Pinpoint the cell where the given text exists, returning its (X, Y) midpoint coordinate. 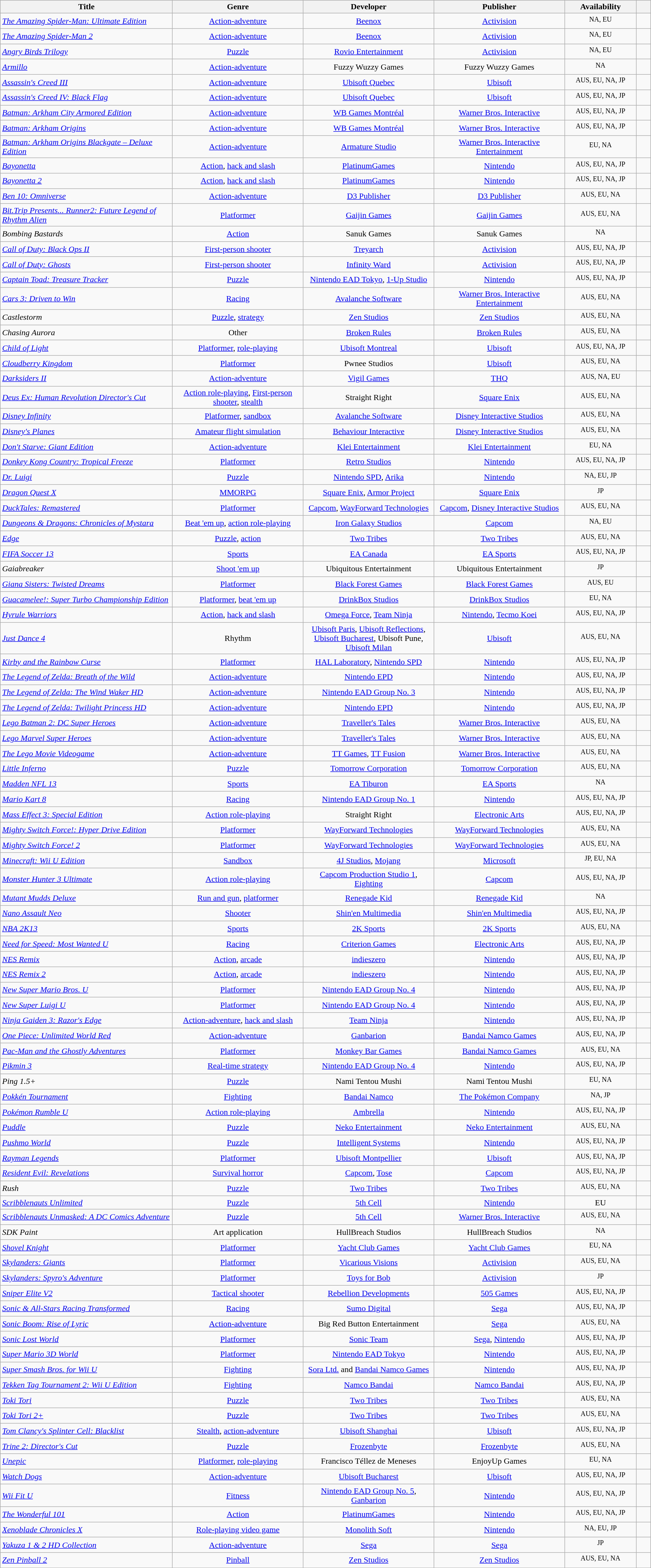
Pac-Man and the Ghostly Adventures (87, 1051)
Angry Birds Trilogy (87, 51)
Capcom, WayForward Technologies (369, 508)
Nintendo EAD Group No. 1 (369, 799)
Ganbarion (369, 1035)
Tactical shooter (238, 1294)
Puzzle, strategy (238, 317)
Just Dance 4 (87, 638)
Don't Starve: Giant Edition (87, 447)
HAL Laboratory, Nintendo SPD (369, 662)
NES Remix (87, 959)
Availability (601, 7)
THQ (499, 379)
Nintendo, Tecmo Koei (499, 615)
Cars 3: Driven to Win (87, 299)
NA, JP (601, 1097)
Batman: Arkham Origins Blackgate – Deluxe Edition (87, 147)
Square Enix, Armor Project (369, 493)
Deus Ex: Human Revolution Director's Cut (87, 397)
New Super Luigi U (87, 1005)
Mario Kart 8 (87, 799)
Survival horror (238, 1173)
Nano Assault Neo (87, 913)
Vicarious Visions (369, 1263)
Other (238, 333)
Art application (238, 1232)
Capcom Production Studio 1, Eighting (369, 879)
4J Studios, Mojang (369, 861)
Super Smash Bros. for Wii U (87, 1370)
Microsoft (499, 861)
The Amazing Spider-Man 2 (87, 36)
NES Remix 2 (87, 974)
Trine 2: Director's Cut (87, 1446)
Beat 'em up, action role-playing (238, 523)
The Amazing Spider-Man: Ultimate Edition (87, 21)
Minecraft: Wii U Edition (87, 861)
Little Inferno (87, 769)
Skylanders: Spyro's Adventure (87, 1278)
Call of Duty: Ghosts (87, 264)
Unepic (87, 1462)
Assassin's Creed IV: Black Flag (87, 97)
Shoot 'em up (238, 569)
Team Ninja (369, 1020)
Pwnee Studios (369, 363)
Donkey Kong Country: Tropical Freeze (87, 462)
Child of Light (87, 348)
Watch Dogs (87, 1477)
AUS, EU (601, 584)
Call of Duty: Black Ops II (87, 249)
Hyrule Warriors (87, 615)
FIFA Soccer 13 (87, 554)
Mutant Mudds Deluxe (87, 898)
Guacamelee!: Super Turbo Championship Edition (87, 600)
One Piece: Unlimited World Red (87, 1035)
EA Tiburon (369, 784)
Yakuza 1 & 2 HD Collection (87, 1545)
Armillo (87, 67)
Resident Evil: Revelations (87, 1173)
Amateur flight simulation (238, 432)
Sora Ltd. and Bandai Namco Games (369, 1370)
Publisher (499, 7)
Action-adventure, hack and slash (238, 1020)
Pikmin 3 (87, 1066)
Ping 1.5+ (87, 1081)
Genre (238, 7)
Role-playing video game (238, 1530)
Rush (87, 1189)
Bandai Namco (369, 1097)
Dr. Luigi (87, 477)
Rebellion Developments (369, 1294)
Mighty Switch Force!: Hyper Drive Edition (87, 830)
Batman: Arkham Origins (87, 128)
Behaviour Interactive (369, 432)
EA Canada (369, 554)
AUS, NA, EU (601, 379)
Ubisoft Bucharest (369, 1477)
New Super Mario Bros. U (87, 990)
Toki Tori 2+ (87, 1416)
Pushmo World (87, 1143)
Lego Marvel Super Heroes (87, 738)
Need for Speed: Most Wanted U (87, 944)
Fitness (238, 1495)
Infinity Ward (369, 264)
Toki Tori (87, 1401)
EnjoyUp Games (499, 1462)
NBA 2K13 (87, 928)
Francisco Téllez de Meneses (369, 1462)
Scribblenauts Unmasked: A DC Comics Adventure (87, 1217)
Ubisoft Montreal (369, 348)
Zen Pinball 2 (87, 1560)
Stealth, action-adventure (238, 1431)
Ubisoft Paris, Ubisoft Reflections, Ubisoft Bucharest, Ubisoft Pune, Ubisoft Milan (369, 638)
Sega, Nintendo (499, 1339)
MMORPG (238, 493)
Sonic & All-Stars Racing Transformed (87, 1309)
Dungeons & Dragons: Chronicles of Mystara (87, 523)
Rayman Legends (87, 1158)
Madden NFL 13 (87, 784)
Mass Effect 3: Special Edition (87, 815)
Bayonetta 2 (87, 181)
Nintendo EAD Group No. 5, Ganbarion (369, 1495)
Xenoblade Chronicles X (87, 1530)
SDK Paint (87, 1232)
Sniper Elite V2 (87, 1294)
Bit.Trip Presents... Runner2: Future Legend of Rhythm Alien (87, 215)
Gaiabreaker (87, 569)
Bombing Bastards (87, 234)
Ubisoft Shanghai (369, 1431)
Vigil Games (369, 379)
Action role-playing, First-person shooter, stealth (238, 397)
Captain Toad: Treasure Tracker (87, 280)
Criterion Games (369, 944)
Intelligent Systems (369, 1143)
Sonic Team (369, 1339)
Puzzle, action (238, 539)
Run and gun, platformer (238, 898)
Ambrella (369, 1112)
Tekken Tag Tournament 2: Wii U Edition (87, 1385)
Giana Sisters: Twisted Dreams (87, 584)
Sonic Lost World (87, 1339)
Rhythm (238, 638)
Ubisoft Montpellier (369, 1158)
Ben 10: Omniverse (87, 196)
The Legend of Zelda: Breath of the Wild (87, 677)
EU (601, 1203)
The Pokémon Company (499, 1097)
Batman: Arkham City Armored Edition (87, 113)
Rovio Entertainment (369, 51)
Nintendo EAD Tokyo, 1-Up Studio (369, 280)
Capcom, Disney Interactive Studios (499, 508)
Darksiders II (87, 379)
Puddle (87, 1127)
Tom Clancy's Splinter Cell: Blacklist (87, 1431)
Pokémon Rumble U (87, 1112)
Nintendo EAD Tokyo (369, 1355)
Shooter (238, 913)
505 Games (499, 1294)
Pinball (238, 1560)
Assassin's Creed III (87, 82)
Bayonetta (87, 165)
Sonic Boom: Rise of Lyric (87, 1324)
Dragon Quest X (87, 493)
Cloudberry Kingdom (87, 363)
Big Red Button Entertainment (369, 1324)
Wii Fit U (87, 1495)
Lego Batman 2: DC Super Heroes (87, 723)
Monster Hunter 3 Ultimate (87, 879)
The Legend of Zelda: The Wind Waker HD (87, 692)
Ninja Gaiden 3: Razor's Edge (87, 1020)
Mighty Switch Force! 2 (87, 845)
Scribblenauts Unlimited (87, 1203)
Disney's Planes (87, 432)
Kirby and the Rainbow Curse (87, 662)
Sumo Digital (369, 1309)
Armature Studio (369, 147)
Monkey Bar Games (369, 1051)
Toys for Bob (369, 1278)
Pokkén Tournament (87, 1097)
Title (87, 7)
TT Games, TT Fusion (369, 753)
Retro Studios (369, 462)
Developer (369, 7)
Nintendo SPD, Arika (369, 477)
Sandbox (238, 861)
Chasing Aurora (87, 333)
Shovel Knight (87, 1248)
Capcom, Tose (369, 1173)
DuckTales: Remastered (87, 508)
Real-time strategy (238, 1066)
Disney Infinity (87, 416)
Edge (87, 539)
Super Mario 3D World (87, 1355)
Platformer, beat 'em up (238, 600)
The Wonderful 101 (87, 1514)
Nintendo EAD Group No. 3 (369, 692)
Iron Galaxy Studios (369, 523)
JP, EU, NA (601, 861)
The Lego Movie Videogame (87, 753)
Monolith Soft (369, 1530)
Castlestorm (87, 317)
The Legend of Zelda: Twilight Princess HD (87, 707)
Treyarch (369, 249)
Platformer, sandbox (238, 416)
Omega Force, Team Ninja (369, 615)
Skylanders: Giants (87, 1263)
